Output the [x, y] coordinate of the center of the cell containing the given text.  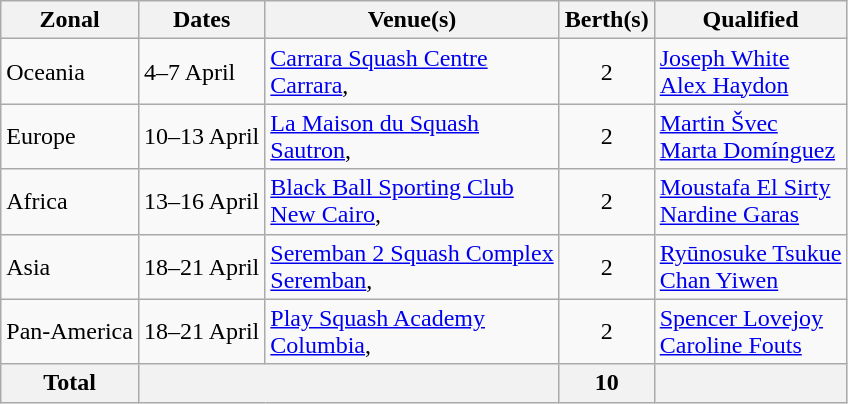
La Maison du SquashSautron, [412, 136]
Martin Švec Marta Domínguez [750, 136]
Spencer Lovejoy Caroline Fouts [750, 332]
Venue(s) [412, 20]
Qualified [750, 20]
Ryūnosuke Tsukue Chan Yiwen [750, 266]
Moustafa El Sirty Nardine Garas [750, 202]
Dates [201, 20]
Pan-America [70, 332]
Joseph White Alex Haydon [750, 72]
Asia [70, 266]
10–13 April [201, 136]
Oceania [70, 72]
Play Squash AcademyColumbia, [412, 332]
Total [70, 383]
Seremban 2 Squash ComplexSeremban, [412, 266]
Berth(s) [606, 20]
Zonal [70, 20]
Carrara Squash CentreCarrara, [412, 72]
Africa [70, 202]
Europe [70, 136]
13–16 April [201, 202]
10 [606, 383]
4–7 April [201, 72]
Black Ball Sporting ClubNew Cairo, [412, 202]
